Search for the cell housing the specified text and yield its (X, Y) center coordinate. 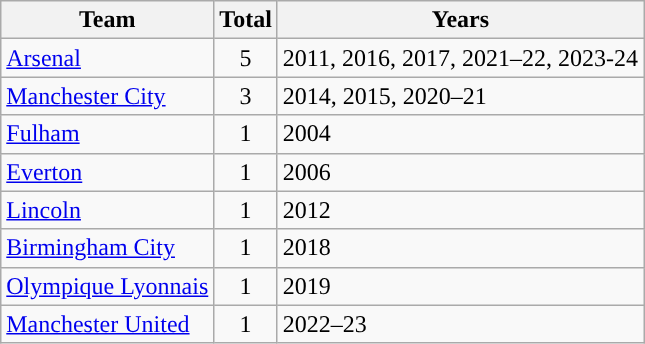
2022–23 (460, 324)
5 (246, 58)
Team (108, 20)
Total (246, 20)
Lincoln (108, 210)
2011, 2016, 2017, 2021–22, 2023-24 (460, 58)
Olympique Lyonnais (108, 286)
Fulham (108, 134)
Years (460, 20)
2018 (460, 248)
Everton (108, 172)
2014, 2015, 2020–21 (460, 96)
2019 (460, 286)
2006 (460, 172)
2012 (460, 210)
Arsenal (108, 58)
3 (246, 96)
Birmingham City (108, 248)
Manchester United (108, 324)
2004 (460, 134)
Manchester City (108, 96)
